For the text-containing cell, return its midpoint in [x, y] coordinate format. 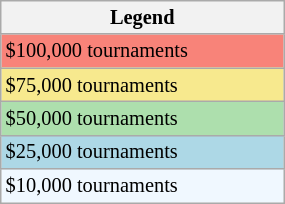
$75,000 tournaments [142, 85]
$50,000 tournaments [142, 118]
$10,000 tournaments [142, 186]
Legend [142, 17]
$25,000 tournaments [142, 152]
$100,000 tournaments [142, 51]
